Output the (x, y) coordinate of the center of the cell containing the given text.  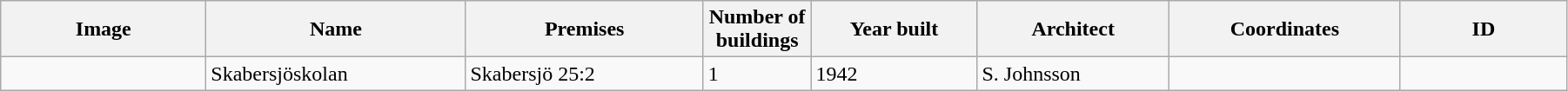
ID (1483, 29)
Skabersjöskolan (336, 74)
1 (757, 74)
Image (104, 29)
Coordinates (1284, 29)
Premises (585, 29)
Name (336, 29)
Year built (895, 29)
S. Johnsson (1073, 74)
Architect (1073, 29)
Number ofbuildings (757, 29)
1942 (895, 74)
Skabersjö 25:2 (585, 74)
